Pinpoint the cell where the given text exists, returning its (x, y) midpoint coordinate. 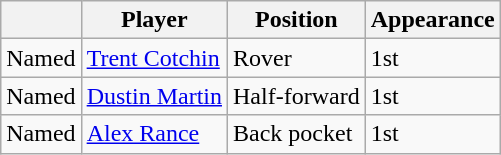
Rover (297, 58)
Player (154, 20)
Position (297, 20)
Back pocket (297, 134)
Alex Rance (154, 134)
Appearance (432, 20)
Half-forward (297, 96)
Dustin Martin (154, 96)
Trent Cotchin (154, 58)
